Provide the [X, Y] coordinate of the cell's center where the given text is located.  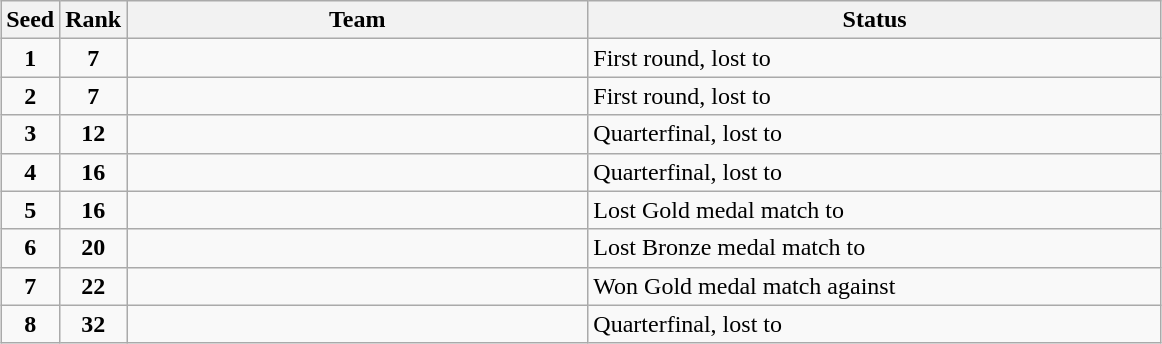
4 [30, 172]
32 [94, 324]
Team [358, 20]
8 [30, 324]
20 [94, 248]
Seed [30, 20]
6 [30, 248]
Status [875, 20]
Lost Bronze medal match to [875, 248]
1 [30, 58]
Rank [94, 20]
Lost Gold medal match to [875, 210]
2 [30, 96]
3 [30, 134]
12 [94, 134]
Won Gold medal match against [875, 286]
22 [94, 286]
5 [30, 210]
